Detect which cell encompasses the target text, then output its [x, y] center coordinate. 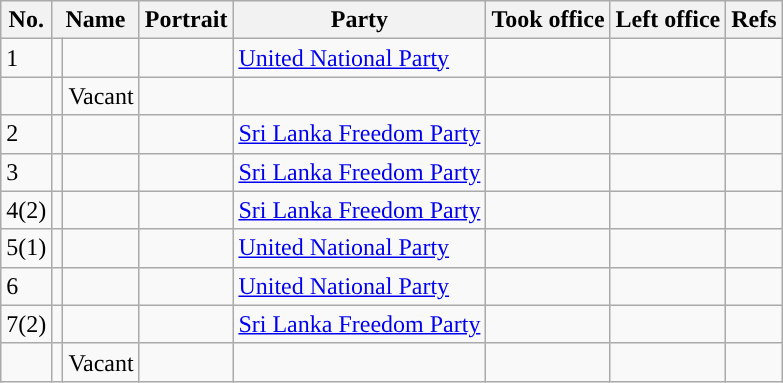
4(2) [26, 210]
Left office [668, 20]
No. [26, 20]
Took office [548, 20]
7(2) [26, 324]
Name [96, 20]
Portrait [186, 20]
Party [360, 20]
Refs [754, 20]
1 [26, 58]
3 [26, 172]
6 [26, 286]
5(1) [26, 248]
2 [26, 134]
